From the cell containing the given text, extract its center point as (x, y) coordinate. 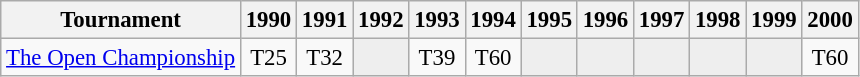
1992 (381, 20)
2000 (830, 20)
T32 (325, 58)
1993 (437, 20)
1998 (718, 20)
1996 (605, 20)
1997 (661, 20)
1995 (549, 20)
1994 (493, 20)
T39 (437, 58)
1999 (774, 20)
T25 (268, 58)
The Open Championship (121, 58)
1990 (268, 20)
Tournament (121, 20)
1991 (325, 20)
